From the cell containing the given text, extract its center point as [X, Y] coordinate. 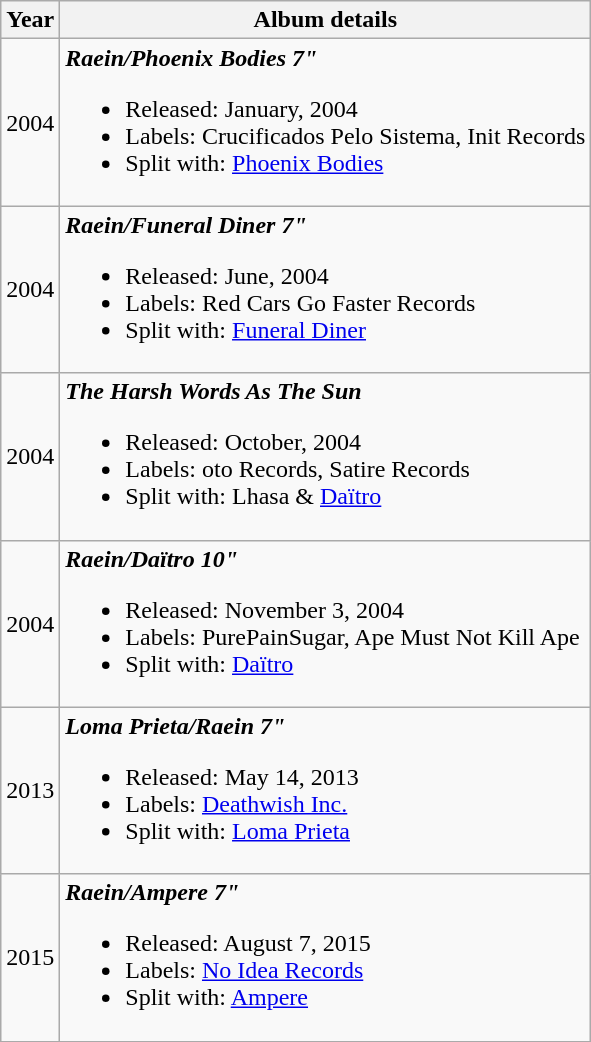
Raein/Phoenix Bodies 7"Released: January, 2004Labels: Crucificados Pelo Sistema, Init RecordsSplit with: Phoenix Bodies [326, 122]
2015 [30, 958]
Raein/Daïtro 10"Released: November 3, 2004Labels: PurePainSugar, Ape Must Not Kill ApeSplit with: Daïtro [326, 624]
Raein/Ampere 7"Released: August 7, 2015Labels: No Idea RecordsSplit with: Ampere [326, 958]
Raein/Funeral Diner 7"Released: June, 2004Labels: Red Cars Go Faster RecordsSplit with: Funeral Diner [326, 290]
Album details [326, 20]
Year [30, 20]
The Harsh Words As The SunReleased: October, 2004Labels: oto Records, Satire RecordsSplit with: Lhasa & Daïtro [326, 456]
2013 [30, 790]
Loma Prieta/Raein 7"Released: May 14, 2013Labels: Deathwish Inc.Split with: Loma Prieta [326, 790]
